Return the [X, Y] coordinate for the center point of the cell that contains the specified text.  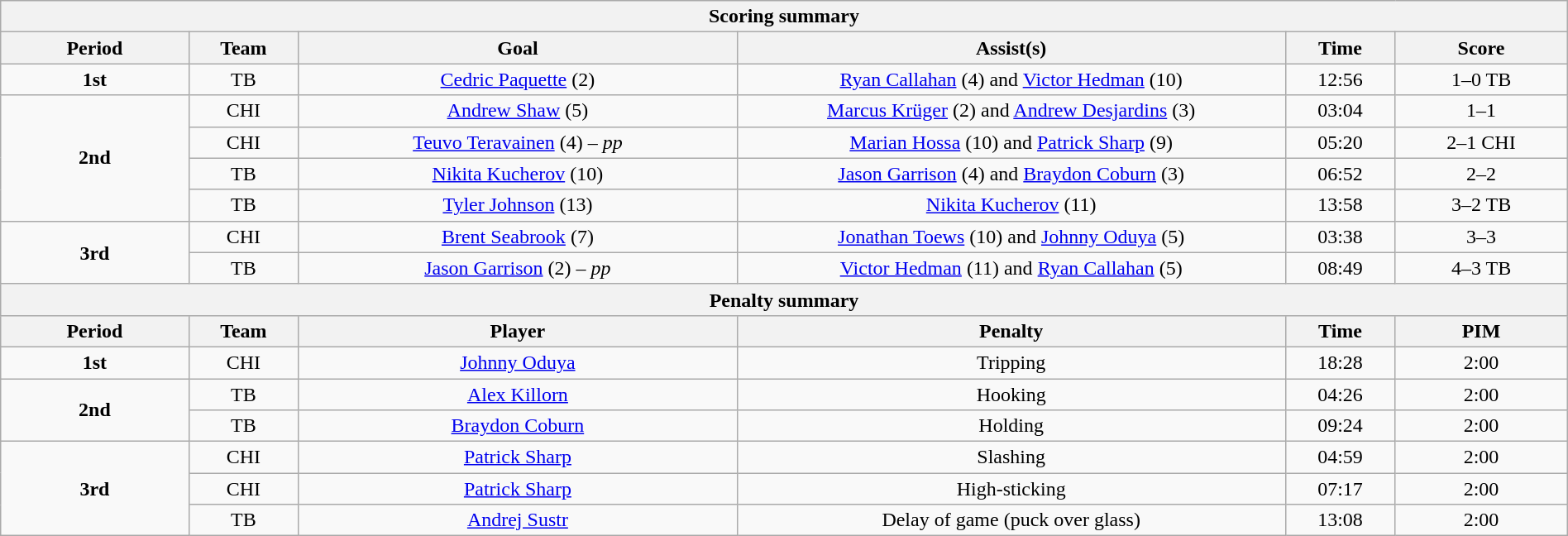
Penalty [1011, 331]
Goal [518, 48]
2–1 CHI [1481, 142]
04:26 [1340, 395]
13:08 [1340, 520]
Johnny Oduya [518, 362]
06:52 [1340, 174]
High-sticking [1011, 489]
07:17 [1340, 489]
Jonathan Toews (10) and Johnny Oduya (5) [1011, 237]
Alex Killorn [518, 395]
05:20 [1340, 142]
Score [1481, 48]
Nikita Kucherov (11) [1011, 205]
04:59 [1340, 457]
03:04 [1340, 111]
Ryan Callahan (4) and Victor Hedman (10) [1011, 79]
Player [518, 331]
08:49 [1340, 268]
Braydon Coburn [518, 426]
4–3 TB [1481, 268]
1–1 [1481, 111]
18:28 [1340, 362]
3–3 [1481, 237]
Victor Hedman (11) and Ryan Callahan (5) [1011, 268]
Tripping [1011, 362]
Cedric Paquette (2) [518, 79]
1–0 TB [1481, 79]
Jason Garrison (2) – pp [518, 268]
Teuvo Teravainen (4) – pp [518, 142]
Holding [1011, 426]
2–2 [1481, 174]
Assist(s) [1011, 48]
Delay of game (puck over glass) [1011, 520]
Marcus Krüger (2) and Andrew Desjardins (3) [1011, 111]
Jason Garrison (4) and Braydon Coburn (3) [1011, 174]
Penalty summary [784, 299]
3–2 TB [1481, 205]
Hooking [1011, 395]
Nikita Kucherov (10) [518, 174]
PIM [1481, 331]
Andrew Shaw (5) [518, 111]
Andrej Sustr [518, 520]
12:56 [1340, 79]
Scoring summary [784, 17]
13:58 [1340, 205]
Brent Seabrook (7) [518, 237]
09:24 [1340, 426]
Slashing [1011, 457]
Tyler Johnson (13) [518, 205]
03:38 [1340, 237]
Marian Hossa (10) and Patrick Sharp (9) [1011, 142]
